Find where the given text appears and provide that cell's center as [X, Y] coordinate. 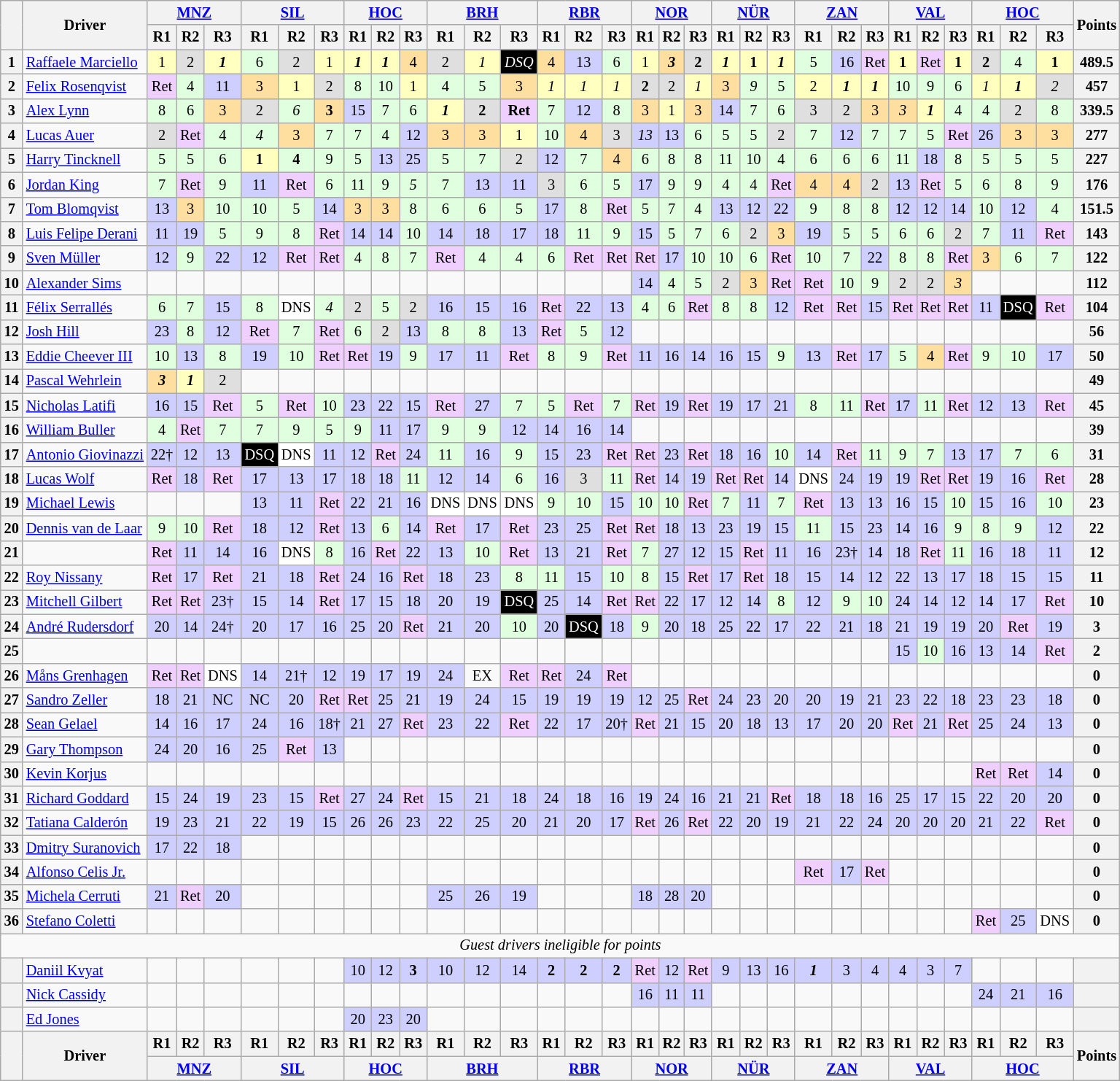
Harry Tincknell [85, 160]
277 [1097, 136]
32 [12, 823]
35 [12, 896]
Richard Goddard [85, 798]
176 [1097, 185]
122 [1097, 258]
29 [12, 749]
45 [1097, 406]
Dennis van de Laar [85, 528]
143 [1097, 233]
Raffaele Marciello [85, 62]
39 [1097, 430]
227 [1097, 160]
Daniil Kvyat [85, 970]
24† [222, 627]
457 [1097, 86]
Måns Grenhagen [85, 675]
Felix Rosenqvist [85, 86]
Sean Gelael [85, 724]
49 [1097, 381]
Sven Müller [85, 258]
André Rudersdorf [85, 627]
151.5 [1097, 209]
Mitchell Gilbert [85, 602]
112 [1097, 283]
Dmitry Suranovich [85, 848]
Antonio Giovinazzi [85, 454]
50 [1097, 357]
Gary Thompson [85, 749]
Pascal Wehrlein [85, 381]
104 [1097, 307]
Alex Lynn [85, 111]
Stefano Coletti [85, 921]
34 [12, 872]
21† [296, 675]
33 [12, 848]
Josh Hill [85, 332]
EX [482, 675]
Alexander Sims [85, 283]
Michael Lewis [85, 503]
Guest drivers ineligible for points [560, 945]
Lucas Wolf [85, 479]
Kevin Korjus [85, 774]
William Buller [85, 430]
Lucas Auer [85, 136]
Tatiana Calderón [85, 823]
20† [617, 724]
Jordan King [85, 185]
30 [12, 774]
Alfonso Celis Jr. [85, 872]
Eddie Cheever III [85, 357]
22† [162, 454]
36 [12, 921]
18† [329, 724]
Ed Jones [85, 1019]
Roy Nissany [85, 577]
Tom Blomqvist [85, 209]
339.5 [1097, 111]
Nick Cassidy [85, 995]
Félix Serrallés [85, 307]
56 [1097, 332]
489.5 [1097, 62]
Luis Felipe Derani [85, 233]
Nicholas Latifi [85, 406]
Michela Cerruti [85, 896]
Sandro Zeller [85, 700]
